Identify which cell holds the provided text, then report its [X, Y] central coordinate. 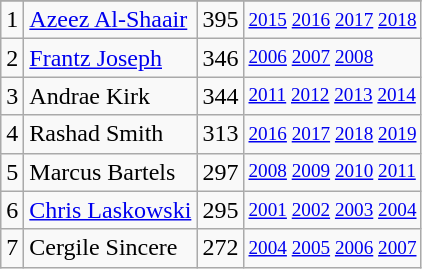
Azeez Al-Shaair [110, 20]
395 [220, 20]
272 [220, 248]
297 [220, 172]
2006 2007 2008 [332, 58]
2011 2012 2013 2014 [332, 96]
346 [220, 58]
4 [12, 134]
2008 2009 2010 2011 [332, 172]
Rashad Smith [110, 134]
1 [12, 20]
5 [12, 172]
2 [12, 58]
6 [12, 210]
344 [220, 96]
2016 2017 2018 2019 [332, 134]
2001 2002 2003 2004 [332, 210]
3 [12, 96]
Marcus Bartels [110, 172]
Andrae Kirk [110, 96]
Chris Laskowski [110, 210]
Cergile Sincere [110, 248]
2004 2005 2006 2007 [332, 248]
295 [220, 210]
Frantz Joseph [110, 58]
7 [12, 248]
313 [220, 134]
2015 2016 2017 2018 [332, 20]
